Pinpoint the cell where the given text exists, returning its (x, y) midpoint coordinate. 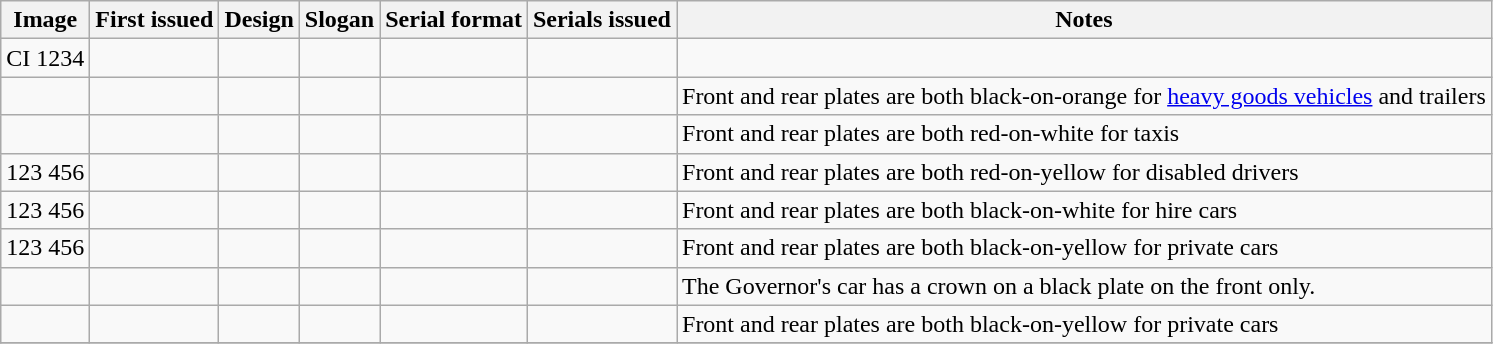
Front and rear plates are both black-on-white for hire cars (1084, 210)
Serials issued (602, 20)
CI 1234 (46, 58)
First issued (154, 20)
Design (259, 20)
Image (46, 20)
Slogan (339, 20)
Front and rear plates are both red-on-white for taxis (1084, 134)
Front and rear plates are both red-on-yellow for disabled drivers (1084, 172)
The Governor's car has a crown on a black plate on the front only. (1084, 286)
Serial format (454, 20)
Front and rear plates are both black-on-orange for heavy goods vehicles and trailers (1084, 96)
Notes (1084, 20)
